Identify which cell holds the provided text, then report its (x, y) central coordinate. 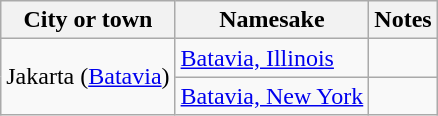
Jakarta (Batavia) (88, 77)
Batavia, Illinois (272, 58)
Notes (403, 20)
Batavia, New York (272, 96)
Namesake (272, 20)
City or town (88, 20)
